Scan for the cell matching the given text and deliver its (x, y) coordinate at center. 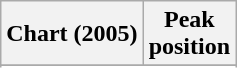
Chart (2005) (72, 34)
Peakposition (189, 34)
